From the cell containing the given text, extract its center point as (X, Y) coordinate. 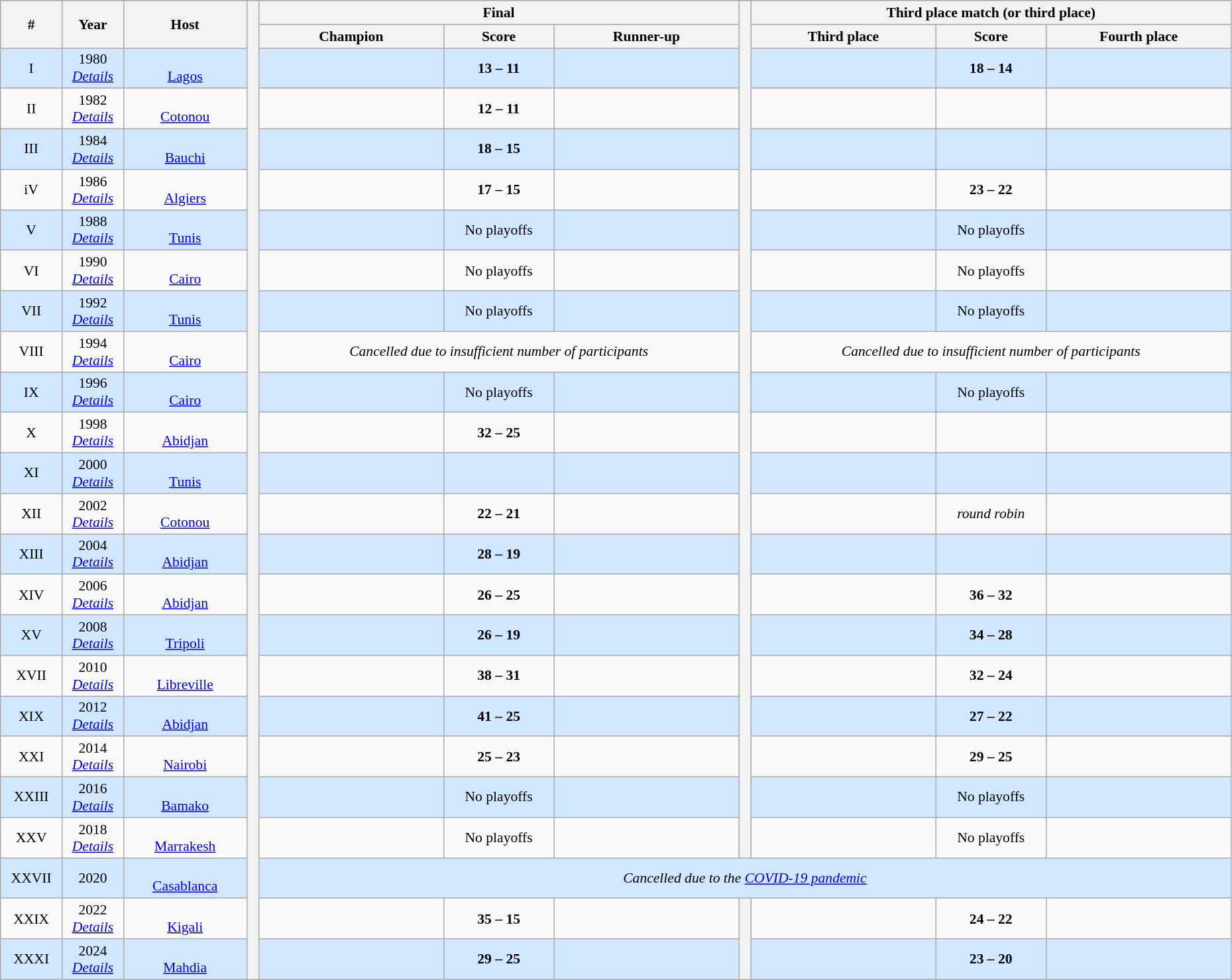
Kigali (185, 918)
Fourth place (1139, 36)
32 – 25 (498, 433)
Host (185, 24)
Runner-up (646, 36)
13 – 11 (498, 68)
Algiers (185, 190)
XI (32, 473)
VII (32, 311)
1980Details (93, 68)
Casablanca (185, 879)
23 – 20 (991, 959)
Cancelled due to the COVID-19 pandemic (745, 879)
Year (93, 24)
36 – 32 (991, 595)
2020 (93, 879)
1992Details (93, 311)
41 – 25 (498, 716)
25 – 23 (498, 757)
XV (32, 635)
2002Details (93, 514)
2024Details (93, 959)
XXVII (32, 879)
Champion (351, 36)
26 – 19 (498, 635)
XXIII (32, 798)
2006Details (93, 595)
Final (499, 13)
2000Details (93, 473)
2014Details (93, 757)
III (32, 150)
1998Details (93, 433)
2004Details (93, 554)
Libreville (185, 676)
round robin (991, 514)
38 – 31 (498, 676)
V (32, 231)
VI (32, 270)
22 – 21 (498, 514)
I (32, 68)
35 – 15 (498, 918)
Nairobi (185, 757)
XXIX (32, 918)
Lagos (185, 68)
1982Details (93, 109)
II (32, 109)
12 – 11 (498, 109)
XIX (32, 716)
Bauchi (185, 150)
32 – 24 (991, 676)
X (32, 433)
XXV (32, 838)
18 – 15 (498, 150)
2012Details (93, 716)
1984Details (93, 150)
XXI (32, 757)
XIII (32, 554)
2008Details (93, 635)
Tripoli (185, 635)
2010Details (93, 676)
1990Details (93, 270)
XII (32, 514)
2018Details (93, 838)
Third place match (or third place) (991, 13)
17 – 15 (498, 190)
27 – 22 (991, 716)
34 – 28 (991, 635)
18 – 14 (991, 68)
XVII (32, 676)
2022Details (93, 918)
26 – 25 (498, 595)
VIII (32, 351)
XIV (32, 595)
23 – 22 (991, 190)
# (32, 24)
28 – 19 (498, 554)
IX (32, 392)
Marrakesh (185, 838)
1988Details (93, 231)
24 – 22 (991, 918)
XXXI (32, 959)
1986Details (93, 190)
1996Details (93, 392)
Third place (843, 36)
Mahdia (185, 959)
Bamako (185, 798)
2016Details (93, 798)
iV (32, 190)
1994Details (93, 351)
